Search for the cell housing the specified text and yield its (X, Y) center coordinate. 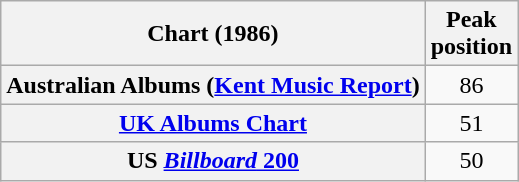
UK Albums Chart (213, 123)
50 (471, 161)
Chart (1986) (213, 34)
Peakposition (471, 34)
51 (471, 123)
US Billboard 200 (213, 161)
Australian Albums (Kent Music Report) (213, 85)
86 (471, 85)
